Search for the cell housing the specified text and yield its [X, Y] center coordinate. 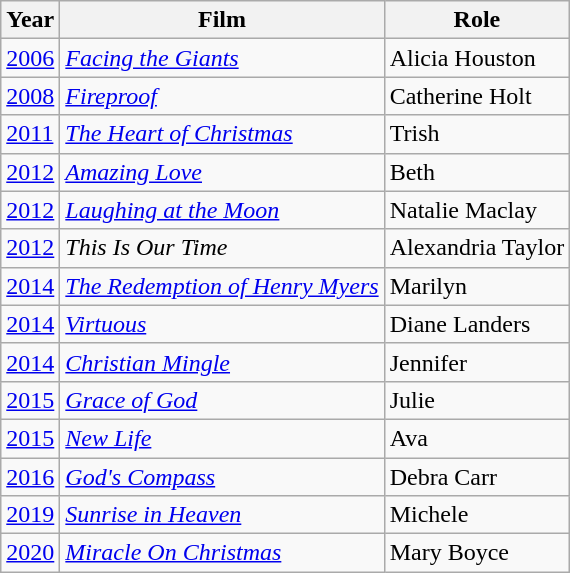
This Is Our Time [222, 248]
Diane Landers [477, 324]
Jennifer [477, 362]
Facing the Giants [222, 58]
2006 [30, 58]
The Heart of Christmas [222, 134]
Grace of God [222, 400]
2008 [30, 96]
Virtuous [222, 324]
Ava [477, 438]
Mary Boyce [477, 553]
The Redemption of Henry Myers [222, 286]
Debra Carr [477, 477]
Alexandria Taylor [477, 248]
Amazing Love [222, 172]
Fireproof [222, 96]
Christian Mingle [222, 362]
Michele [477, 515]
2019 [30, 515]
Julie [477, 400]
Natalie Maclay [477, 210]
Beth [477, 172]
Catherine Holt [477, 96]
New Life [222, 438]
Film [222, 20]
2020 [30, 553]
2016 [30, 477]
Laughing at the Moon [222, 210]
Trish [477, 134]
God's Compass [222, 477]
2011 [30, 134]
Marilyn [477, 286]
Alicia Houston [477, 58]
Miracle On Christmas [222, 553]
Year [30, 20]
Role [477, 20]
Sunrise in Heaven [222, 515]
